Return (x, y) of the center of cell containing provided text 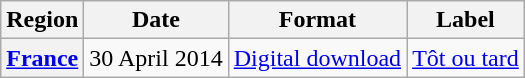
30 April 2014 (156, 58)
Digital download (317, 58)
Label (466, 20)
Format (317, 20)
Region (42, 20)
France (42, 58)
Tôt ou tard (466, 58)
Date (156, 20)
